Return the [x, y] coordinate for the center point of the cell that contains the specified text.  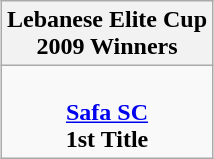
Safa SC1st Title [106, 112]
Lebanese Elite Cup 2009 Winners [106, 34]
